Search for the cell housing the specified text and yield its (x, y) center coordinate. 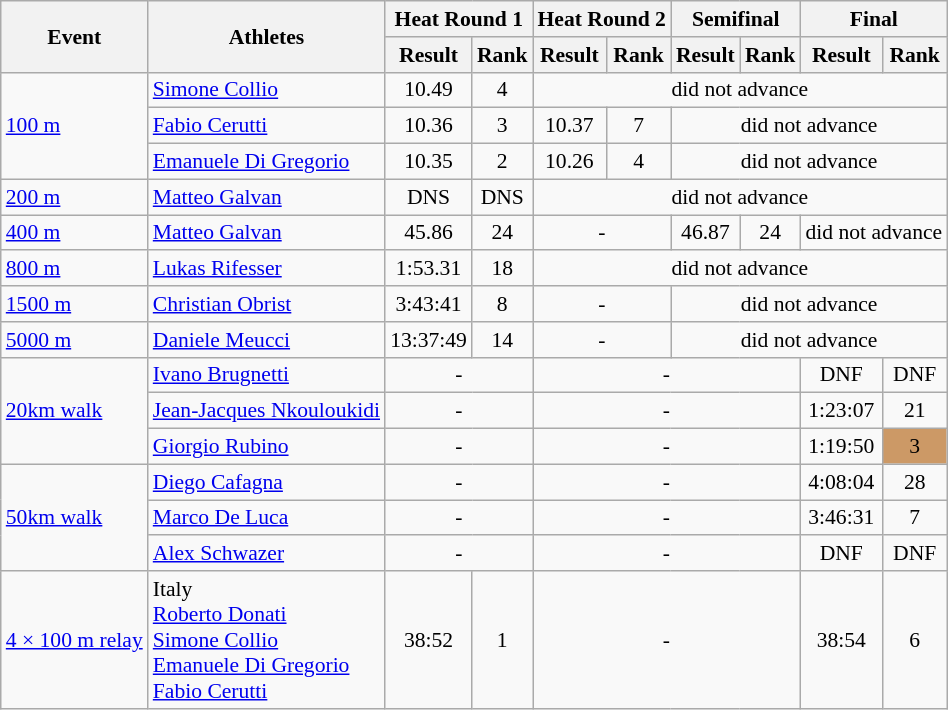
Athletes (266, 36)
Daniele Meucci (266, 340)
46.87 (706, 233)
Ivano Brugnetti (266, 375)
10.37 (569, 126)
Marco De Luca (266, 518)
28 (914, 482)
14 (502, 340)
38:52 (428, 640)
13:37:49 (428, 340)
3:46:31 (841, 518)
10.36 (428, 126)
21 (914, 411)
Heat Round 2 (601, 19)
800 m (74, 269)
200 m (74, 197)
4 × 100 m relay (74, 640)
10.26 (569, 162)
ItalyRoberto DonatiSimone CollioEmanuele Di GregorioFabio Cerutti (266, 640)
1:53.31 (428, 269)
3:43:41 (428, 304)
45.86 (428, 233)
50km walk (74, 518)
400 m (74, 233)
Giorgio Rubino (266, 447)
Lukas Rifesser (266, 269)
Event (74, 36)
1500 m (74, 304)
Final (874, 19)
100 m (74, 126)
2 (502, 162)
Simone Collio (266, 90)
18 (502, 269)
Christian Obrist (266, 304)
4:08:04 (841, 482)
1:23:07 (841, 411)
8 (502, 304)
1 (502, 640)
6 (914, 640)
Alex Schwazer (266, 554)
5000 m (74, 340)
Heat Round 1 (458, 19)
Fabio Cerutti (266, 126)
Emanuele Di Gregorio (266, 162)
Semifinal (736, 19)
Jean-Jacques Nkouloukidi (266, 411)
20km walk (74, 410)
Diego Cafagna (266, 482)
1:19:50 (841, 447)
38:54 (841, 640)
10.49 (428, 90)
10.35 (428, 162)
